Detect which cell encompasses the target text, then output its (x, y) center coordinate. 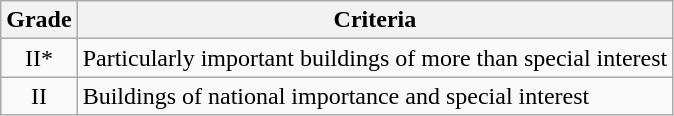
Grade (39, 20)
Buildings of national importance and special interest (375, 96)
Criteria (375, 20)
Particularly important buildings of more than special interest (375, 58)
II* (39, 58)
II (39, 96)
